Provide the (x, y) coordinate of the cell's center where the given text is located.  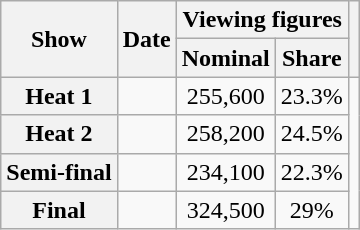
29% (312, 210)
255,600 (226, 96)
Share (312, 58)
Semi-final (59, 172)
24.5% (312, 134)
Heat 1 (59, 96)
258,200 (226, 134)
23.3% (312, 96)
Nominal (226, 58)
Viewing figures (262, 20)
324,500 (226, 210)
Date (146, 39)
234,100 (226, 172)
22.3% (312, 172)
Final (59, 210)
Show (59, 39)
Heat 2 (59, 134)
